For the text-containing cell, return its midpoint in [X, Y] coordinate format. 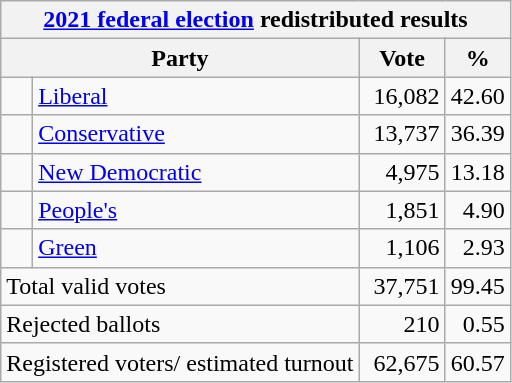
13,737 [402, 134]
Conservative [196, 134]
Rejected ballots [180, 324]
62,675 [402, 362]
% [478, 58]
2021 federal election redistributed results [256, 20]
Liberal [196, 96]
Total valid votes [180, 286]
37,751 [402, 286]
99.45 [478, 286]
4,975 [402, 172]
16,082 [402, 96]
Green [196, 248]
1,106 [402, 248]
13.18 [478, 172]
1,851 [402, 210]
36.39 [478, 134]
Party [180, 58]
People's [196, 210]
0.55 [478, 324]
42.60 [478, 96]
210 [402, 324]
4.90 [478, 210]
2.93 [478, 248]
New Democratic [196, 172]
Vote [402, 58]
60.57 [478, 362]
Registered voters/ estimated turnout [180, 362]
